Capture the cell that displays the provided text and extract its [x, y] central coordinate. 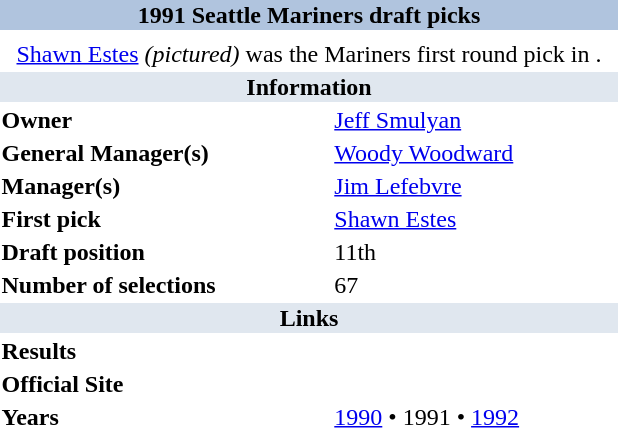
Woody Woodward [476, 153]
Owner [165, 120]
Manager(s) [165, 186]
Information [309, 87]
Jeff Smulyan [476, 120]
Number of selections [165, 285]
Shawn Estes [476, 219]
General Manager(s) [165, 153]
First pick [165, 219]
Jim Lefebvre [476, 186]
67 [476, 285]
Shawn Estes (pictured) was the Mariners first round pick in . [309, 54]
Links [309, 318]
Official Site [165, 384]
Draft position [165, 252]
Results [165, 351]
1991 Seattle Mariners draft picks [309, 15]
11th [476, 252]
